Search for the cell housing the specified text and yield its (x, y) center coordinate. 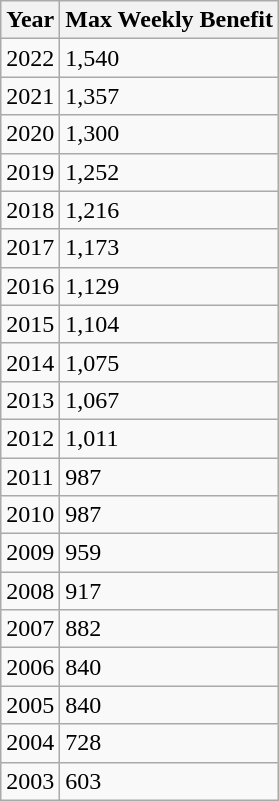
1,173 (170, 248)
2019 (30, 172)
1,011 (170, 438)
1,067 (170, 400)
1,300 (170, 134)
2022 (30, 58)
2021 (30, 96)
2017 (30, 248)
917 (170, 591)
1,216 (170, 210)
2008 (30, 591)
Max Weekly Benefit (170, 20)
1,540 (170, 58)
2004 (30, 743)
1,129 (170, 286)
2010 (30, 515)
2018 (30, 210)
959 (170, 553)
603 (170, 781)
728 (170, 743)
2014 (30, 362)
2011 (30, 477)
Year (30, 20)
1,252 (170, 172)
2007 (30, 629)
2013 (30, 400)
2006 (30, 667)
1,104 (170, 324)
2005 (30, 705)
2012 (30, 438)
2009 (30, 553)
2016 (30, 286)
2015 (30, 324)
882 (170, 629)
1,357 (170, 96)
2020 (30, 134)
1,075 (170, 362)
2003 (30, 781)
